Pinpoint the cell where the given text exists, returning its (X, Y) midpoint coordinate. 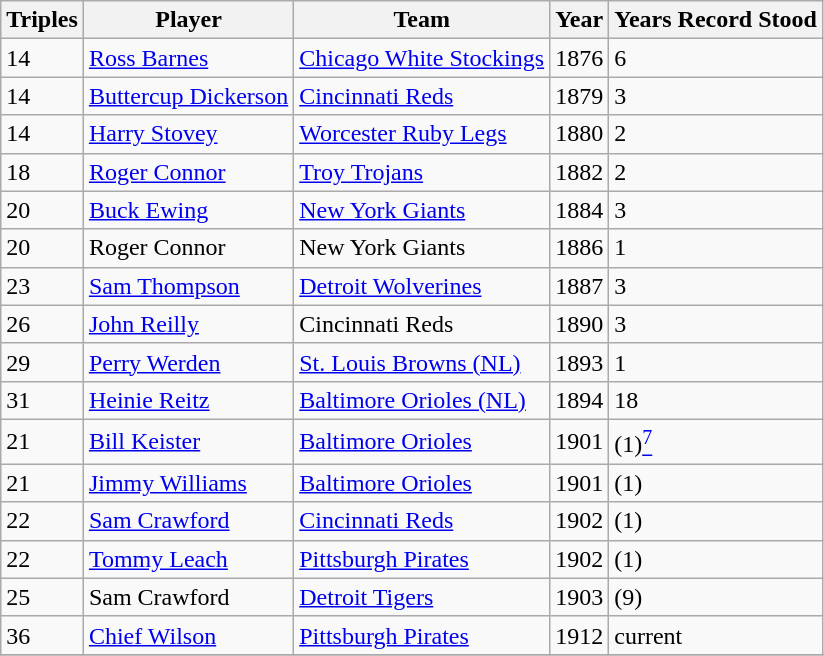
23 (42, 286)
Perry Werden (188, 362)
Harry Stovey (188, 134)
Troy Trojans (422, 172)
1887 (580, 286)
Chief Wilson (188, 635)
1890 (580, 324)
Worcester Ruby Legs (422, 134)
Baltimore Orioles (NL) (422, 400)
St. Louis Browns (NL) (422, 362)
(9) (716, 597)
1893 (580, 362)
1880 (580, 134)
Year (580, 20)
Detroit Tigers (422, 597)
36 (42, 635)
1884 (580, 210)
25 (42, 597)
1876 (580, 58)
Detroit Wolverines (422, 286)
Heinie Reitz (188, 400)
Triples (42, 20)
Team (422, 20)
6 (716, 58)
26 (42, 324)
1882 (580, 172)
1894 (580, 400)
Years Record Stood (716, 20)
(1)7 (716, 442)
Buck Ewing (188, 210)
Buttercup Dickerson (188, 96)
Jimmy Williams (188, 483)
Tommy Leach (188, 559)
John Reilly (188, 324)
1903 (580, 597)
Chicago White Stockings (422, 58)
1886 (580, 248)
Bill Keister (188, 442)
1879 (580, 96)
1912 (580, 635)
Sam Thompson (188, 286)
current (716, 635)
29 (42, 362)
31 (42, 400)
Player (188, 20)
Ross Barnes (188, 58)
